Capture the cell that displays the provided text and extract its [x, y] central coordinate. 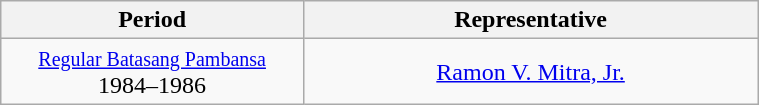
Regular Batasang Pambansa1984–1986 [152, 72]
Period [152, 20]
Ramon V. Mitra, Jr. [530, 72]
Representative [530, 20]
